Search for the cell housing the specified text and yield its [X, Y] center coordinate. 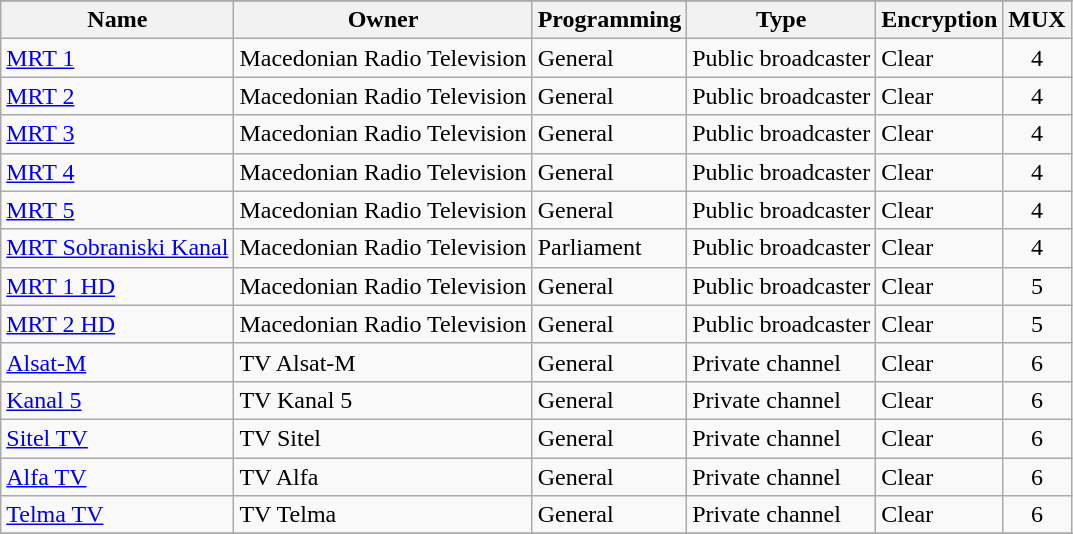
Encryption [940, 20]
MRT 1 HD [118, 286]
MRT 3 [118, 134]
MRT 5 [118, 210]
TV Kanal 5 [383, 400]
MRT 4 [118, 172]
MUX [1037, 20]
TV Sitel [383, 438]
Owner [383, 20]
MRT 1 [118, 58]
MRT Sobraniski Kanal [118, 248]
MRT 2 HD [118, 324]
MRT 2 [118, 96]
Kanal 5 [118, 400]
TV Telma [383, 515]
Alsat-M [118, 362]
Sitel TV [118, 438]
Type [782, 20]
Programming [610, 20]
Parliament [610, 248]
Alfa TV [118, 477]
Telma TV [118, 515]
Name [118, 20]
TV Alsat-M [383, 362]
TV Alfa [383, 477]
